Capture the cell that displays the provided text and extract its (x, y) central coordinate. 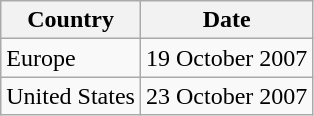
19 October 2007 (226, 58)
Europe (71, 58)
Country (71, 20)
23 October 2007 (226, 96)
United States (71, 96)
Date (226, 20)
